Detect which cell encompasses the target text, then output its [X, Y] center coordinate. 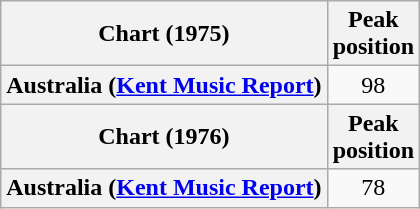
78 [373, 188]
Chart (1976) [164, 136]
Chart (1975) [164, 34]
98 [373, 85]
